Extract the [X, Y] coordinate from the center of the cell holding the provided text.  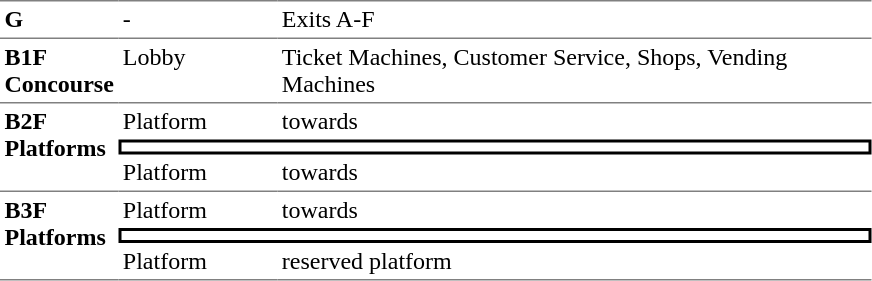
reserved platform [574, 262]
- [198, 19]
G [59, 19]
Lobby [198, 71]
Exits A-F [574, 19]
B3F Platforms [59, 236]
Ticket Machines, Customer Service, Shops, Vending Machines [574, 71]
B2F Platforms [59, 148]
B1FConcourse [59, 71]
